For the text-containing cell, return its midpoint in (x, y) coordinate format. 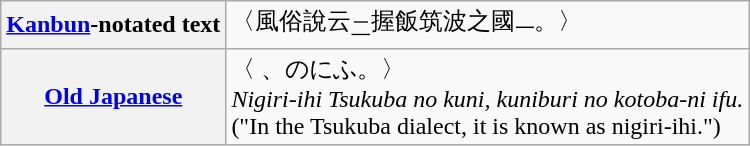
〈 、のにふ。〉Nigiri-ihi Tsukuba no kuni, kuniburi no kotoba-ni ifu.("In the Tsukuba dialect, it is known as nigiri-ihi.") (488, 96)
Old Japanese (114, 96)
〈風俗說云二握飯筑波之國一。〉 (488, 24)
Kanbun-notated text (114, 24)
